Determine the (X, Y) coordinate at the center of the cell enclosing the given text.  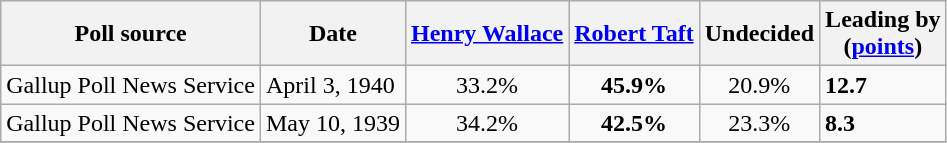
8.3 (883, 123)
42.5% (634, 123)
May 10, 1939 (332, 123)
34.2% (486, 123)
Date (332, 34)
Poll source (131, 34)
20.9% (759, 85)
April 3, 1940 (332, 85)
Robert Taft (634, 34)
Undecided (759, 34)
45.9% (634, 85)
33.2% (486, 85)
12.7 (883, 85)
Leading by(points) (883, 34)
23.3% (759, 123)
Henry Wallace (486, 34)
